Provide the (x, y) coordinate of the cell's center where the given text is located.  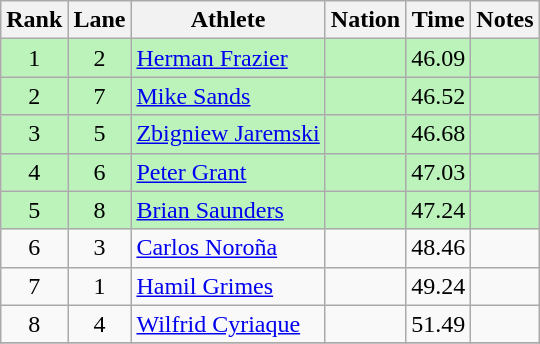
Zbigniew Jaremski (228, 134)
Carlos Noroña (228, 248)
Hamil Grimes (228, 286)
49.24 (438, 286)
Lane (100, 20)
47.03 (438, 172)
Mike Sands (228, 96)
47.24 (438, 210)
Athlete (228, 20)
Herman Frazier (228, 58)
Brian Saunders (228, 210)
Nation (365, 20)
46.52 (438, 96)
51.49 (438, 324)
Wilfrid Cyriaque (228, 324)
48.46 (438, 248)
Rank (34, 20)
Peter Grant (228, 172)
Time (438, 20)
Notes (505, 20)
46.09 (438, 58)
46.68 (438, 134)
